For the text-containing cell, return its midpoint in [x, y] coordinate format. 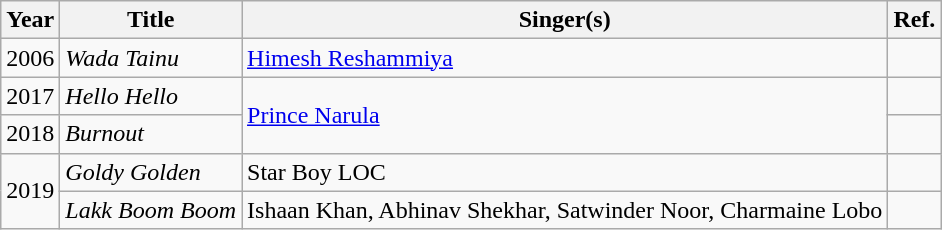
Lakk Boom Boom [151, 210]
Prince Narula [565, 115]
Ref. [914, 20]
2006 [30, 58]
Title [151, 20]
Star Boy LOC [565, 172]
2018 [30, 134]
Ishaan Khan, Abhinav Shekhar, Satwinder Noor, Charmaine Lobo [565, 210]
Singer(s) [565, 20]
Goldy Golden [151, 172]
Year [30, 20]
2017 [30, 96]
Burnout [151, 134]
Wada Tainu [151, 58]
2019 [30, 191]
Hello Hello [151, 96]
Himesh Reshammiya [565, 58]
